For the text-containing cell, return its midpoint in [x, y] coordinate format. 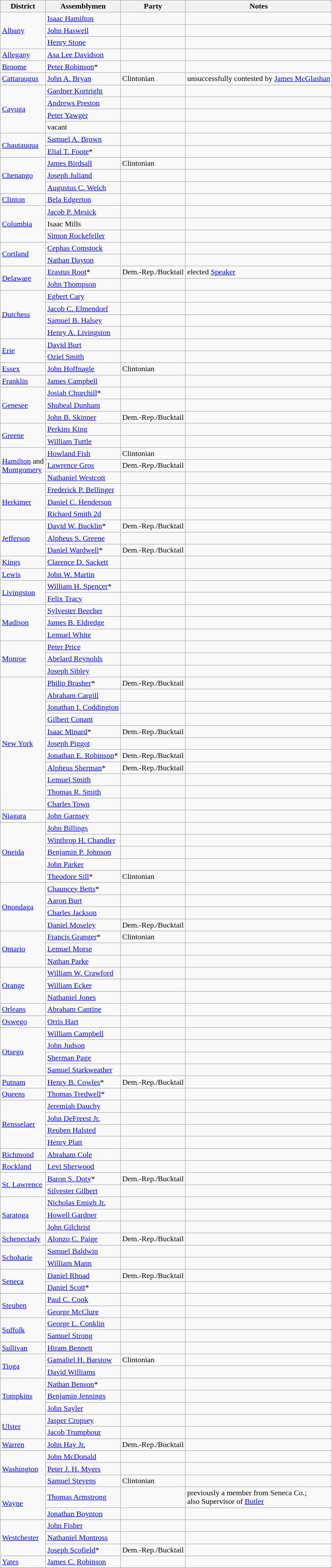
Putnam [23, 1082]
Sullivan [23, 1348]
Chautauqua [23, 145]
Queens [23, 1094]
John Fisher [83, 1526]
Kings [23, 562]
Jacob Trumpbour [83, 1432]
Isaac Mills [83, 224]
Broome [23, 67]
John Hay Jr. [83, 1444]
Samuel Strong [83, 1336]
Nathaniel Westcott [83, 478]
David Burt [83, 345]
Abelard Reynolds [83, 659]
Notes [259, 6]
Simon Rockefeller [83, 236]
Peter Yawger [83, 115]
Baron S. Doty* [83, 1179]
John B. Skinner [83, 417]
Nathaniel Jones [83, 997]
Thomas Armstrong [83, 1497]
James Campbell [83, 381]
Assemblymen [83, 6]
William Campbell [83, 1034]
Charles Town [83, 804]
Cephas Comstock [83, 248]
Chenango [23, 176]
Richard Smith 2d [83, 514]
Nicholas Emigh Jr. [83, 1203]
Monroe [23, 659]
District [23, 6]
Alonzo C. Paige [83, 1239]
Thomas R. Smith [83, 792]
Oswego [23, 1022]
John Billings [83, 828]
James C. Robinson [83, 1562]
Albany [23, 30]
Genesee [23, 405]
George L. Conklin [83, 1324]
Felix Tracy [83, 599]
Herkimer [23, 502]
Hiram Bennett [83, 1348]
Chauncey Betts* [83, 888]
Niagara [23, 816]
Lewis [23, 574]
Daniel Scott* [83, 1287]
New York [23, 744]
John W. Martin [83, 574]
Tompkins [23, 1396]
Henry Stone [83, 43]
Richmond [23, 1155]
Cayuga [23, 109]
Levi Sherwood [83, 1167]
Orange [23, 985]
Gamaliel H. Barstow [83, 1360]
Jacob C. Elmendorf [83, 308]
Augustus C. Welch [83, 188]
Asa Lee Davidson [83, 55]
Benjamin Jennings [83, 1396]
Gilbert Conant [83, 719]
Cattaraugus [23, 79]
Lemuel Smith [83, 780]
Franklin [23, 381]
Elial T. Foote* [83, 151]
James Birdsall [83, 164]
Daniel Moseley [83, 925]
Joseph Juliand [83, 176]
John Sayler [83, 1408]
St. Lawrence [23, 1185]
Lemuel Morse [83, 949]
Paul C. Cook [83, 1299]
Steuben [23, 1305]
Shubeal Dunham [83, 405]
Silvester Gilbert [83, 1191]
Jonathan I. Coddington [83, 707]
John DeFreest Jr. [83, 1118]
Otsego [23, 1052]
Onondaga [23, 907]
John Garnsey [83, 816]
William H. Spencer* [83, 586]
Perkins King [83, 429]
Allegany [23, 55]
John A. Bryan [83, 79]
Alpheus S. Greene [83, 538]
John Thompson [83, 284]
Erie [23, 351]
Saratoga [23, 1215]
Abraham Cole [83, 1155]
Cortland [23, 254]
Essex [23, 369]
Hamilton and Montgomery [23, 466]
John Gilchrist [83, 1227]
Madison [23, 623]
Winthrop H. Chandler [83, 840]
Samuel A. Brown [83, 139]
Schoharie [23, 1257]
Peter Robinson* [83, 67]
vacant [83, 127]
Daniel Rhoad [83, 1275]
Tioga [23, 1366]
Party [153, 6]
Josiah Churchill* [83, 393]
Daniel C. Henderson [83, 502]
Nathan Parke [83, 961]
Westchester [23, 1538]
John Parker [83, 864]
Howland Fish [83, 453]
John Haswell [83, 30]
Alpheus Sherman* [83, 768]
Howell Gardner [83, 1215]
Thomas Tredwell* [83, 1094]
Lemuel White [83, 635]
David W. Bucklin* [83, 526]
Peter J. H. Myers [83, 1469]
Joseph Piggot [83, 744]
David Williams [83, 1372]
Theodore Sill* [83, 876]
Henry A. Livingston [83, 332]
Warren [23, 1444]
Ulster [23, 1426]
Livingston [23, 593]
Lawrence Gros [83, 466]
Francis Granger* [83, 937]
Nathan Dayton [83, 260]
Frederick P. Bellinger [83, 490]
Egbert Cary [83, 296]
Wayne [23, 1503]
Suffolk [23, 1330]
Rensselaer [23, 1124]
Isaac Minard* [83, 731]
Joseph Sibley [83, 671]
Greene [23, 435]
Joseph Scofield* [83, 1550]
Reuben Halsted [83, 1130]
John McDonald [83, 1457]
William Ecker [83, 985]
Sherman Page [83, 1058]
George McClure [83, 1312]
Oziel Smith [83, 357]
Jefferson [23, 538]
Oneida [23, 852]
Isaac Hamilton [83, 18]
Jeremiah Dauchy [83, 1106]
Nathan Benson* [83, 1384]
Samuel Baldwin [83, 1251]
Dutchess [23, 314]
Henry Platt [83, 1142]
elected Speaker [259, 272]
John Judson [83, 1046]
Clarence D. Sackett [83, 562]
Peter Price [83, 647]
Orleans [23, 1009]
Sylvester Beecher [83, 611]
Samuel Starkweather [83, 1070]
Samuel Stevens [83, 1481]
Clinton [23, 200]
Bela Edgerton [83, 200]
Aaron Burt [83, 901]
Abraham Cantine [83, 1009]
Yates [23, 1562]
Philip Brasher* [83, 683]
Benjamin P. Johnson [83, 852]
Rockland [23, 1167]
Charles Jackson [83, 913]
Ontario [23, 949]
Daniel Wardwell* [83, 550]
unsuccessfully contested by James McGlashan [259, 79]
Orris Hart [83, 1022]
John Hoffnagle [83, 369]
Jacob P. Mesick [83, 212]
William Tuttle [83, 441]
Columbia [23, 224]
Schenectady [23, 1239]
James B. Eldredge [83, 623]
Nathaniel Montross [83, 1538]
Jasper Cropsey [83, 1420]
Washington [23, 1469]
Samuel B. Halsey [83, 320]
Jonathan E. Robinson* [83, 756]
William W. Crawford [83, 973]
William Mann [83, 1263]
Delaware [23, 278]
Abraham Cargill [83, 695]
previously a member from Seneca Co.; also Supervisor of Butler [259, 1497]
Erastus Root* [83, 272]
Henry B. Cowles* [83, 1082]
Jonathan Boynton [83, 1514]
Gardner Kortright [83, 91]
Andrews Preston [83, 103]
Seneca [23, 1281]
